Search for the cell housing the specified text and yield its (x, y) center coordinate. 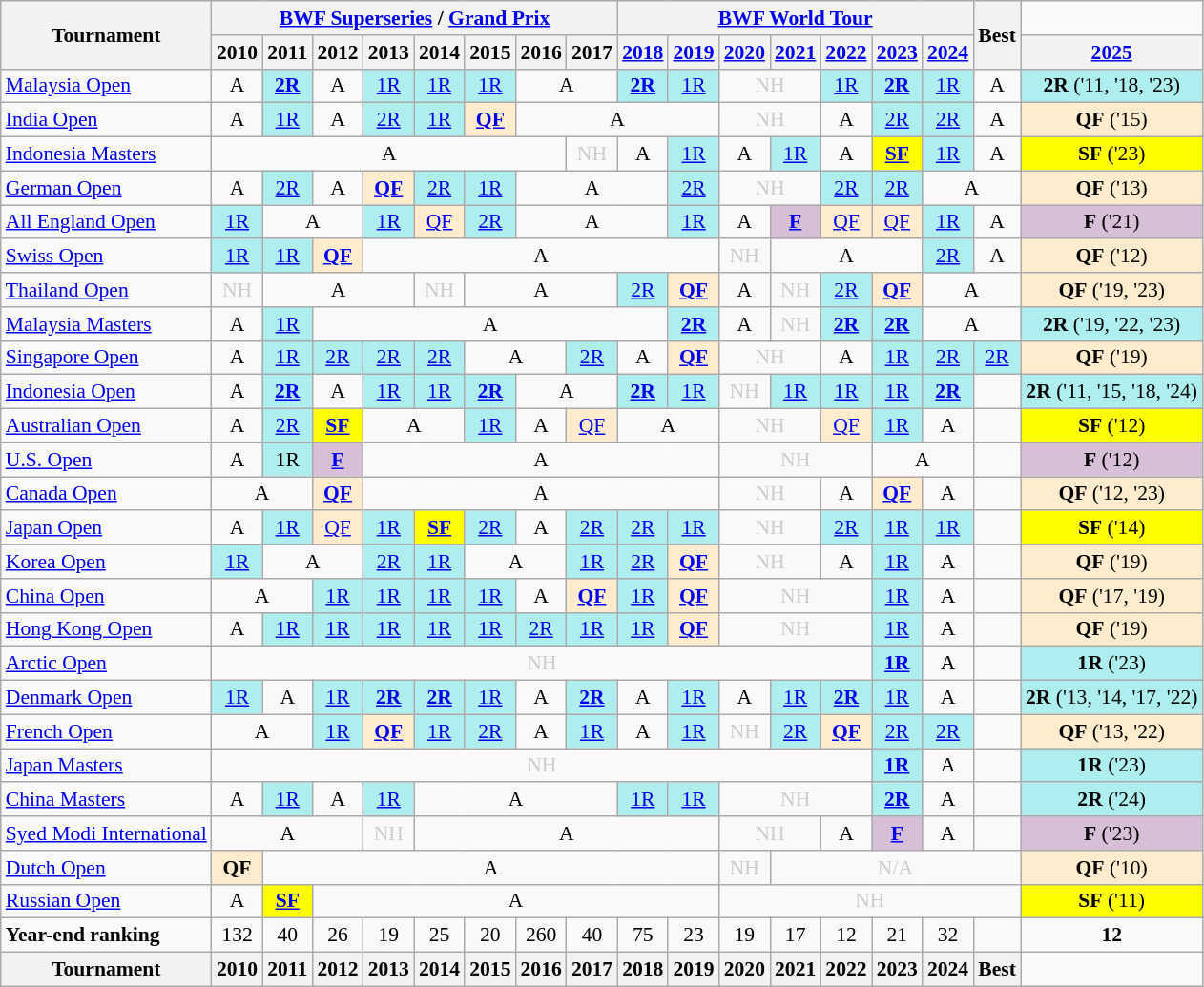
China Masters (107, 800)
India Open (107, 120)
23 (693, 936)
SF ('12) (1112, 426)
32 (948, 936)
Canada Open (107, 494)
2R ('11, '15, '18, '24) (1112, 392)
2025 (1112, 52)
QF ('15) (1112, 120)
QF ('13) (1112, 188)
F ('21) (1112, 222)
QF ('17, '19) (1112, 596)
Arctic Open (107, 664)
F ('12) (1112, 460)
Thailand Open (107, 290)
21 (897, 936)
German Open (107, 188)
QF ('12, '23) (1112, 494)
Malaysia Masters (107, 324)
Japan Open (107, 528)
Denmark Open (107, 698)
Year-end ranking (107, 936)
260 (542, 936)
QF ('10) (1112, 868)
BWF World Tour (796, 18)
QF ('13, '22) (1112, 731)
Swiss Open (107, 257)
Indonesia Open (107, 392)
Japan Masters (107, 766)
QF ('19, '23) (1112, 290)
China Open (107, 596)
25 (439, 936)
2R ('24) (1112, 800)
2R ('19, '22, '23) (1112, 324)
QF ('12) (1112, 257)
SF ('11) (1112, 901)
Malaysia Open (107, 86)
Russian Open (107, 901)
U.S. Open (107, 460)
132 (237, 936)
French Open (107, 731)
Singapore Open (107, 358)
N/A (895, 868)
26 (338, 936)
Hong Kong Open (107, 629)
SF ('14) (1112, 528)
SF ('23) (1112, 154)
Australian Open (107, 426)
Dutch Open (107, 868)
F ('23) (1112, 833)
Korea Open (107, 562)
17 (796, 936)
BWF Superseries / Grand Prix (414, 18)
20 (490, 936)
Indonesia Masters (107, 154)
2R ('13, '14, '17, '22) (1112, 698)
75 (643, 936)
All England Open (107, 222)
Syed Modi International (107, 833)
2R ('11, '18, '23) (1112, 86)
